Identify which cell holds the provided text, then report its (X, Y) central coordinate. 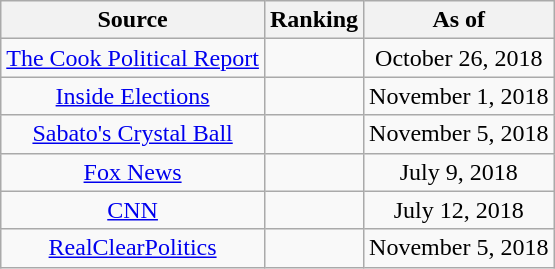
July 9, 2018 (459, 172)
The Cook Political Report (133, 58)
Fox News (133, 172)
CNN (133, 210)
October 26, 2018 (459, 58)
Inside Elections (133, 96)
July 12, 2018 (459, 210)
As of (459, 20)
Sabato's Crystal Ball (133, 134)
Source (133, 20)
RealClearPolitics (133, 248)
Ranking (314, 20)
November 1, 2018 (459, 96)
